Find where the given text appears and provide that cell's center as [X, Y] coordinate. 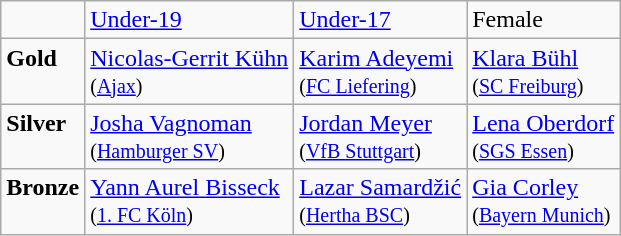
Karim Adeyemi (FC Liefering) [380, 72]
Lena Oberdorf (SGS Essen) [544, 136]
Gold [43, 72]
Silver [43, 136]
Yann Aurel Bisseck (1. FC Köln) [190, 202]
Jordan Meyer (VfB Stuttgart) [380, 136]
Klara Bühl (SC Freiburg) [544, 72]
Bronze [43, 202]
Under-19 [190, 20]
Under-17 [380, 20]
Lazar Samardžić (Hertha BSC) [380, 202]
Josha Vagnoman (Hamburger SV) [190, 136]
Nicolas-Gerrit Kühn (Ajax) [190, 72]
Female [544, 20]
Gia Corley (Bayern Munich) [544, 202]
